Find where the given text appears and provide that cell's center as [X, Y] coordinate. 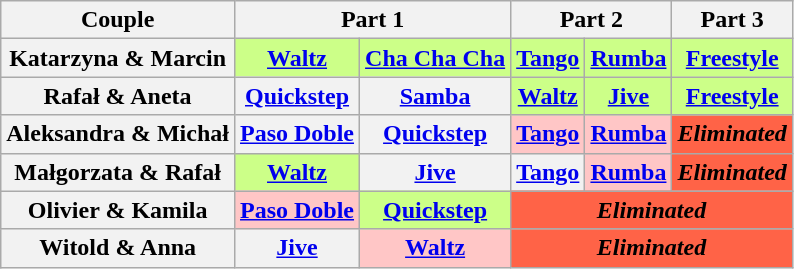
Witold & Anna [118, 248]
Cha Cha Cha [436, 58]
Samba [436, 96]
Part 3 [732, 20]
Olivier & Kamila [118, 210]
Małgorzata & Rafał [118, 172]
Katarzyna & Marcin [118, 58]
Couple [118, 20]
Rafał & Aneta [118, 96]
Part 1 [372, 20]
Part 2 [592, 20]
Aleksandra & Michał [118, 134]
